Scan for the cell matching the given text and deliver its [x, y] coordinate at center. 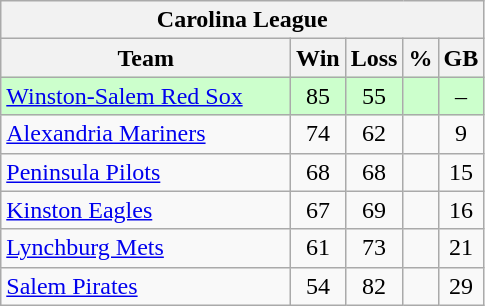
85 [318, 96]
61 [318, 248]
Winston-Salem Red Sox [146, 96]
– [461, 96]
Lynchburg Mets [146, 248]
Loss [374, 58]
62 [374, 134]
Alexandria Mariners [146, 134]
55 [374, 96]
69 [374, 210]
15 [461, 172]
Peninsula Pilots [146, 172]
16 [461, 210]
29 [461, 286]
21 [461, 248]
73 [374, 248]
54 [318, 286]
% [420, 58]
9 [461, 134]
Carolina League [242, 20]
Win [318, 58]
GB [461, 58]
82 [374, 286]
Salem Pirates [146, 286]
Kinston Eagles [146, 210]
Team [146, 58]
74 [318, 134]
67 [318, 210]
